From the cell containing the given text, extract its center point as (X, Y) coordinate. 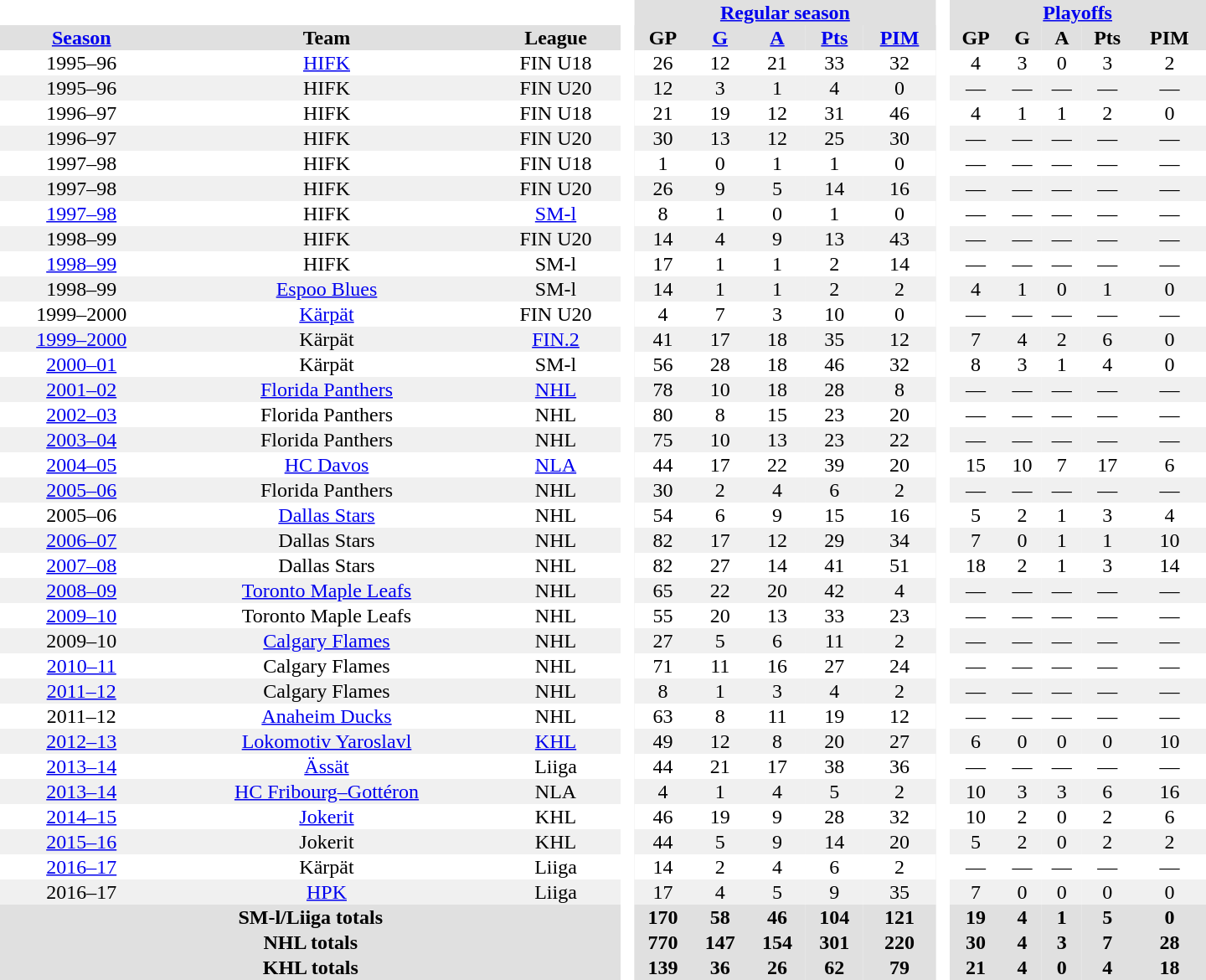
301 (834, 942)
KHL totals (310, 967)
43 (899, 239)
Lokomotiv Yaroslavl (327, 741)
42 (834, 591)
55 (662, 616)
71 (662, 666)
56 (662, 364)
65 (662, 591)
Season (81, 38)
29 (834, 540)
139 (662, 967)
38 (834, 766)
HC Fribourg–Gottéron (327, 792)
770 (662, 942)
220 (899, 942)
58 (720, 917)
Anaheim Ducks (327, 716)
2002–03 (81, 415)
HC Davos (327, 465)
170 (662, 917)
79 (899, 967)
2015–16 (81, 842)
104 (834, 917)
34 (899, 540)
63 (662, 716)
51 (899, 565)
2001–02 (81, 389)
League (556, 38)
HPK (327, 892)
2012–13 (81, 741)
2010–11 (81, 666)
NHL totals (310, 942)
62 (834, 967)
2004–05 (81, 465)
80 (662, 415)
Team (327, 38)
FIN.2 (556, 339)
2007–08 (81, 565)
154 (777, 942)
2003–04 (81, 440)
39 (834, 465)
54 (662, 515)
2008–09 (81, 591)
2014–15 (81, 817)
75 (662, 440)
Ässät (327, 766)
Regular season (785, 13)
147 (720, 942)
2006–07 (81, 540)
78 (662, 389)
25 (834, 138)
Playoffs (1077, 13)
2000–01 (81, 364)
SM-l/Liiga totals (310, 917)
Espoo Blues (327, 289)
31 (834, 113)
24 (899, 666)
49 (662, 741)
121 (899, 917)
